Detect which cell encompasses the target text, then output its (X, Y) center coordinate. 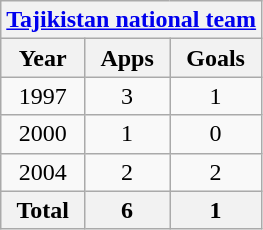
3 (128, 96)
2004 (43, 172)
2000 (43, 134)
Apps (128, 58)
Tajikistan national team (132, 20)
Goals (216, 58)
0 (216, 134)
1997 (43, 96)
Total (43, 210)
6 (128, 210)
Year (43, 58)
